From the cell containing the given text, extract its center point as [x, y] coordinate. 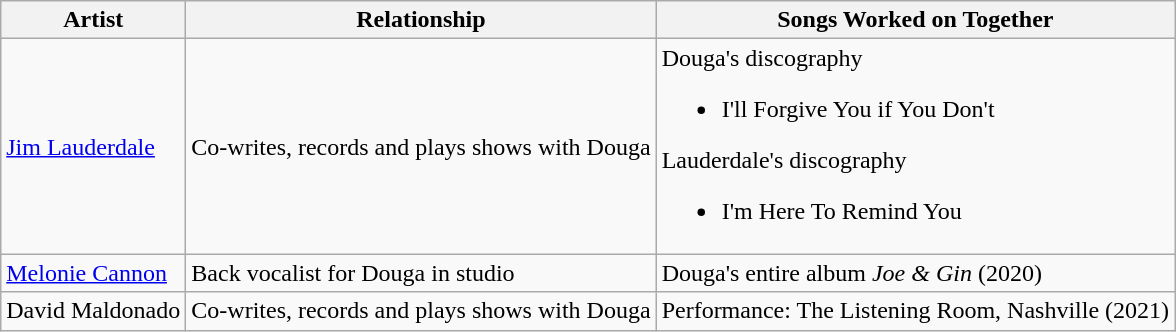
Artist [94, 20]
Douga's entire album Joe & Gin (2020) [916, 273]
Back vocalist for Douga in studio [421, 273]
David Maldonado [94, 311]
Douga's discographyI'll Forgive You if You Don'tLauderdale's discographyI'm Here To Remind You [916, 146]
Jim Lauderdale [94, 146]
Songs Worked on Together [916, 20]
Performance: The Listening Room, Nashville (2021) [916, 311]
Melonie Cannon [94, 273]
Relationship [421, 20]
